Output the [x, y] coordinate of the center of the cell containing the given text.  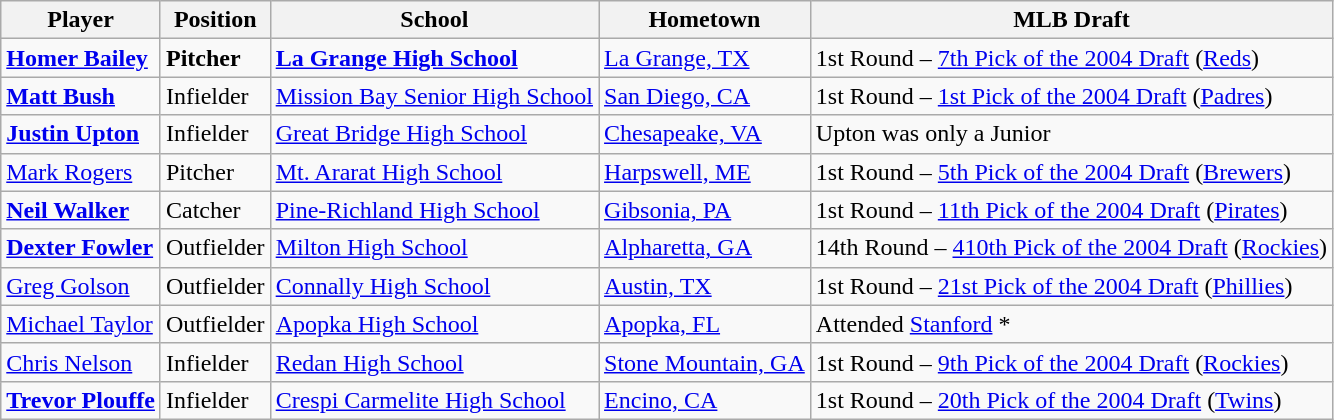
Apopka, FL [705, 324]
1st Round – 7th Pick of the 2004 Draft (Reds) [1071, 58]
La Grange High School [434, 58]
1st Round – 21st Pick of the 2004 Draft (Phillies) [1071, 286]
Harpswell, ME [705, 172]
Upton was only a Junior [1071, 134]
La Grange, TX [705, 58]
Mt. Ararat High School [434, 172]
1st Round – 5th Pick of the 2004 Draft (Brewers) [1071, 172]
Position [215, 20]
Trevor Plouffe [81, 400]
Hometown [705, 20]
Homer Bailey [81, 58]
Redan High School [434, 362]
Player [81, 20]
Great Bridge High School [434, 134]
Connally High School [434, 286]
Chesapeake, VA [705, 134]
Matt Bush [81, 96]
14th Round – 410th Pick of the 2004 Draft (Rockies) [1071, 248]
Alpharetta, GA [705, 248]
Greg Golson [81, 286]
School [434, 20]
1st Round – 1st Pick of the 2004 Draft (Padres) [1071, 96]
1st Round – 9th Pick of the 2004 Draft (Rockies) [1071, 362]
Apopka High School [434, 324]
Mission Bay Senior High School [434, 96]
Crespi Carmelite High School [434, 400]
MLB Draft [1071, 20]
Milton High School [434, 248]
Gibsonia, PA [705, 210]
Stone Mountain, GA [705, 362]
Pine-Richland High School [434, 210]
Chris Nelson [81, 362]
Mark Rogers [81, 172]
1st Round – 11th Pick of the 2004 Draft (Pirates) [1071, 210]
Dexter Fowler [81, 248]
Catcher [215, 210]
San Diego, CA [705, 96]
Justin Upton [81, 134]
Neil Walker [81, 210]
Austin, TX [705, 286]
Attended Stanford * [1071, 324]
Michael Taylor [81, 324]
Encino, CA [705, 400]
1st Round – 20th Pick of the 2004 Draft (Twins) [1071, 400]
